For the text-containing cell, return its midpoint in [x, y] coordinate format. 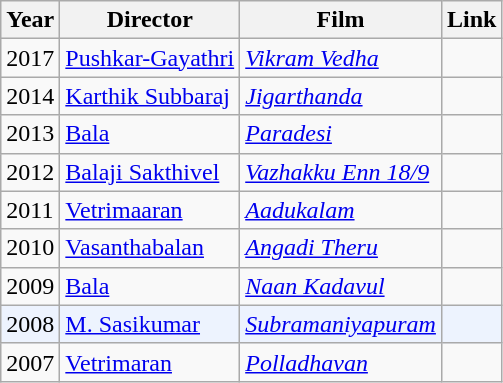
Film [341, 20]
Vikram Vedha [341, 58]
Jigarthanda [341, 96]
Karthik Subbaraj [150, 96]
Vetrimaran [150, 362]
Balaji Sakthivel [150, 172]
Link [471, 20]
2009 [30, 286]
Angadi Theru [341, 248]
2007 [30, 362]
Pushkar-Gayathri [150, 58]
Vasanthabalan [150, 248]
Director [150, 20]
Paradesi [341, 134]
Vazhakku Enn 18/9 [341, 172]
M. Sasikumar [150, 324]
2008 [30, 324]
2014 [30, 96]
2010 [30, 248]
Aadukalam [341, 210]
Polladhavan [341, 362]
Year [30, 20]
Naan Kadavul [341, 286]
2017 [30, 58]
Vetrimaaran [150, 210]
Subramaniyapuram [341, 324]
2012 [30, 172]
2013 [30, 134]
2011 [30, 210]
